For the text-containing cell, return its midpoint in (x, y) coordinate format. 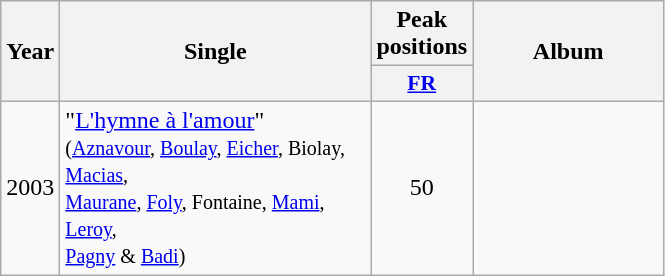
Peak positions (422, 34)
2003 (30, 188)
"L'hymne à l'amour" (Aznavour, Boulay, Eicher, Biolay, Macias, Maurane, Foly, Fontaine, Mami, Leroy, Pagny & Badi) (216, 188)
Album (568, 52)
Year (30, 52)
Single (216, 52)
FR (422, 84)
50 (422, 188)
